Output the [X, Y] coordinate of the center of the cell containing the given text.  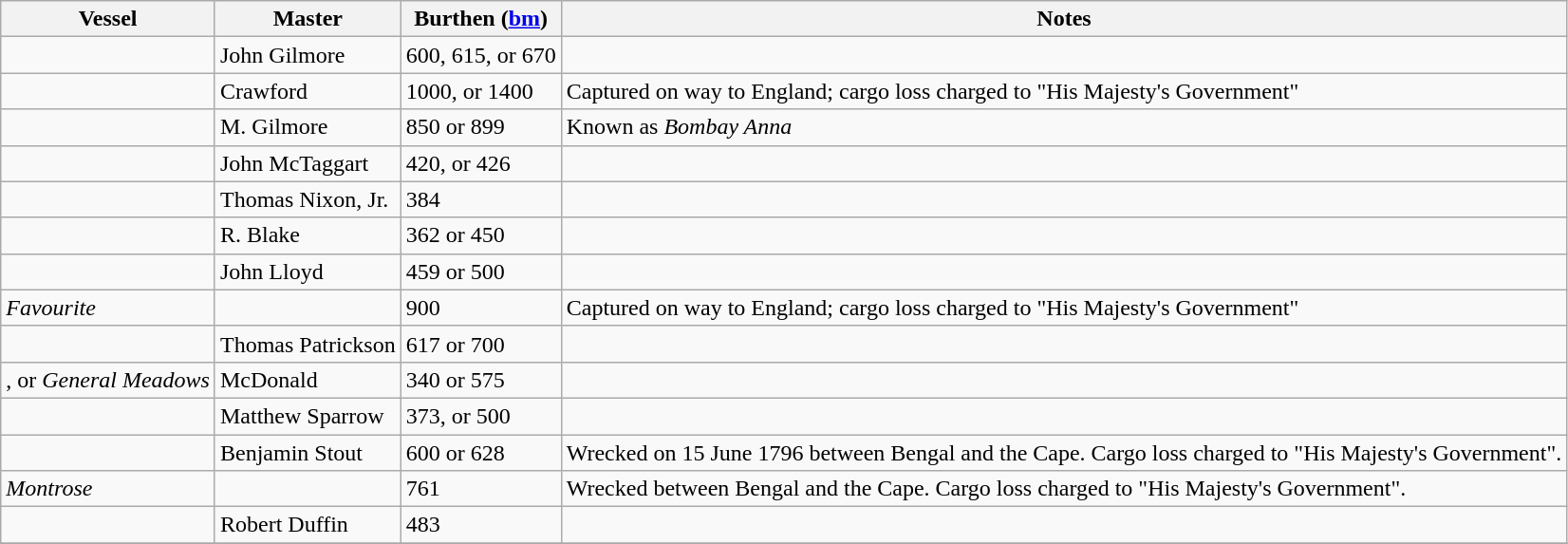
M. Gilmore [308, 127]
Robert Duffin [308, 525]
Matthew Sparrow [308, 416]
362 or 450 [480, 235]
John McTaggart [308, 163]
850 or 899 [480, 127]
Crawford [308, 91]
Master [308, 19]
761 [480, 489]
600 or 628 [480, 453]
Thomas Patrickson [308, 344]
900 [480, 308]
340 or 575 [480, 380]
Wrecked on 15 June 1796 between Bengal and the Cape. Cargo loss charged to "His Majesty's Government". [1064, 453]
McDonald [308, 380]
1000, or 1400 [480, 91]
483 [480, 525]
420, or 426 [480, 163]
617 or 700 [480, 344]
600, 615, or 670 [480, 55]
Known as Bombay Anna [1064, 127]
Thomas Nixon, Jr. [308, 199]
459 or 500 [480, 272]
, or General Meadows [108, 380]
384 [480, 199]
Favourite [108, 308]
John Gilmore [308, 55]
Montrose [108, 489]
Benjamin Stout [308, 453]
373, or 500 [480, 416]
Vessel [108, 19]
John Lloyd [308, 272]
Notes [1064, 19]
R. Blake [308, 235]
Burthen (bm) [480, 19]
Wrecked between Bengal and the Cape. Cargo loss charged to "His Majesty's Government". [1064, 489]
